From the cell containing the given text, extract its center point as (X, Y) coordinate. 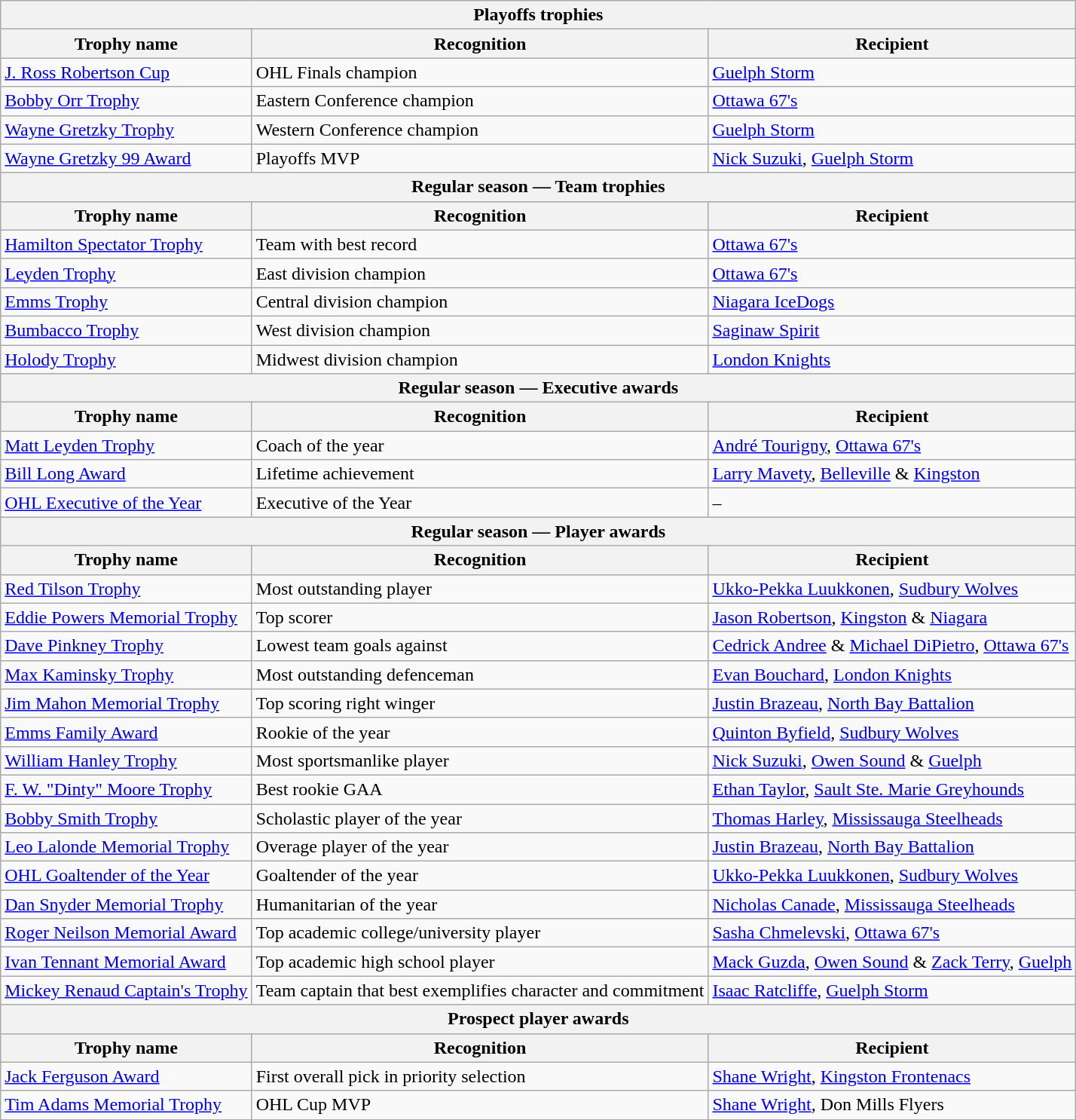
Lifetime achievement (480, 474)
East division champion (480, 273)
Saginaw Spirit (892, 330)
Most sportsmanlike player (480, 760)
First overall pick in priority selection (480, 1076)
Eastern Conference champion (480, 101)
William Hanley Trophy (127, 760)
Best rookie GAA (480, 789)
Bumbacco Trophy (127, 330)
Overage player of the year (480, 847)
Quinton Byfield, Sudbury Wolves (892, 732)
Tim Adams Memorial Trophy (127, 1105)
Dave Pinkney Trophy (127, 646)
Central division champion (480, 301)
Bobby Orr Trophy (127, 101)
Shane Wright, Don Mills Flyers (892, 1105)
– (892, 503)
Most outstanding player (480, 589)
Top academic high school player (480, 962)
Playoffs MVP (480, 158)
Leyden Trophy (127, 273)
Eddie Powers Memorial Trophy (127, 617)
Shane Wright, Kingston Frontenacs (892, 1076)
Jason Robertson, Kingston & Niagara (892, 617)
Team with best record (480, 244)
Mack Guzda, Owen Sound & Zack Terry, Guelph (892, 962)
Top academic college/university player (480, 933)
Rookie of the year (480, 732)
Evan Bouchard, London Knights (892, 675)
West division champion (480, 330)
Larry Mavety, Belleville & Kingston (892, 474)
Playoffs trophies (538, 15)
Isaac Ratcliffe, Guelph Storm (892, 990)
Bill Long Award (127, 474)
Humanitarian of the year (480, 904)
Matt Leyden Trophy (127, 445)
Holody Trophy (127, 360)
Nicholas Canade, Mississauga Steelheads (892, 904)
Leo Lalonde Memorial Trophy (127, 847)
Wayne Gretzky 99 Award (127, 158)
Coach of the year (480, 445)
Cedrick Andree & Michael DiPietro, Ottawa 67's (892, 646)
Red Tilson Trophy (127, 589)
London Knights (892, 360)
OHL Cup MVP (480, 1105)
Emms Trophy (127, 301)
Wayne Gretzky Trophy (127, 130)
Executive of the Year (480, 503)
Bobby Smith Trophy (127, 818)
Ivan Tennant Memorial Award (127, 962)
Dan Snyder Memorial Trophy (127, 904)
Prospect player awards (538, 1019)
Thomas Harley, Mississauga Steelheads (892, 818)
Top scoring right winger (480, 703)
Regular season — Team trophies (538, 187)
Ethan Taylor, Sault Ste. Marie Greyhounds (892, 789)
Mickey Renaud Captain's Trophy (127, 990)
F. W. "Dinty" Moore Trophy (127, 789)
Regular season — Executive awards (538, 388)
Max Kaminsky Trophy (127, 675)
Goaltender of the year (480, 876)
Sasha Chmelevski, Ottawa 67's (892, 933)
André Tourigny, Ottawa 67's (892, 445)
Regular season — Player awards (538, 531)
J. Ross Robertson Cup (127, 72)
Hamilton Spectator Trophy (127, 244)
OHL Finals champion (480, 72)
Nick Suzuki, Owen Sound & Guelph (892, 760)
Jack Ferguson Award (127, 1076)
Jim Mahon Memorial Trophy (127, 703)
Midwest division champion (480, 360)
OHL Executive of the Year (127, 503)
Nick Suzuki, Guelph Storm (892, 158)
OHL Goaltender of the Year (127, 876)
Most outstanding defenceman (480, 675)
Western Conference champion (480, 130)
Lowest team goals against (480, 646)
Top scorer (480, 617)
Team captain that best exemplifies character and commitment (480, 990)
Emms Family Award (127, 732)
Roger Neilson Memorial Award (127, 933)
Niagara IceDogs (892, 301)
Scholastic player of the year (480, 818)
